Provide the (X, Y) coordinate of the cell's center where the given text is located.  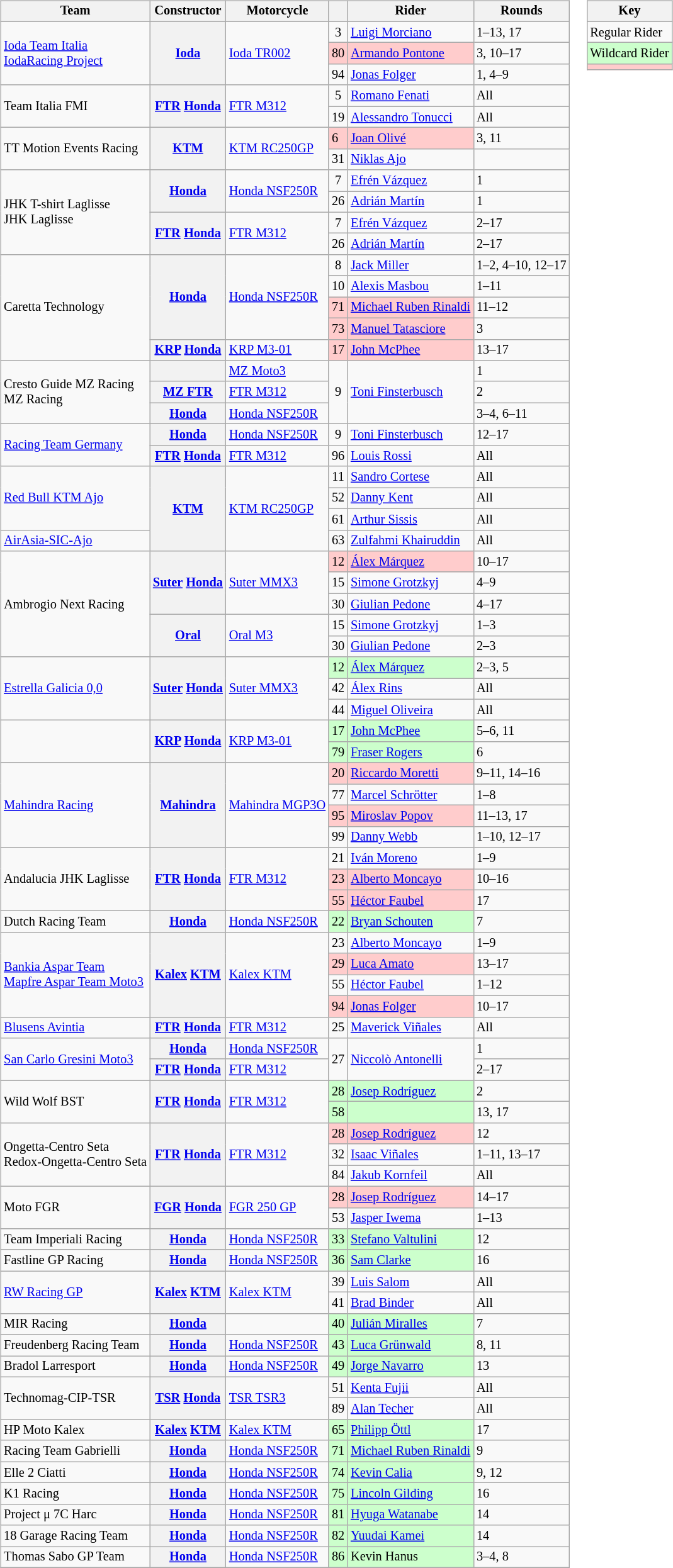
5 (338, 96)
10–16 (521, 880)
Fastline GP Racing (76, 1260)
Riccardo Moretti (410, 773)
19 (338, 117)
Bankia Aspar Team Mapfre Aspar Team Moto3 (76, 975)
Estrella Galicia 0,0 (76, 688)
Danny Webb (410, 837)
25 (338, 1028)
Miroslav Popov (410, 816)
Bradol Larresport (76, 1367)
11–12 (521, 308)
Miguel Oliveira (410, 710)
JHK T-shirt Laglisse JHK Laglisse (76, 213)
MIR Racing (76, 1324)
12–17 (521, 435)
Alan Techer (410, 1409)
Maverick Viñales (410, 1028)
58 (338, 1112)
40 (338, 1324)
4–9 (521, 583)
Luis Salom (410, 1282)
RW Racing GP (76, 1292)
AirAsia-SIC-Ajo (76, 540)
Louis Rossi (410, 456)
Cresto Guide MZ Racing MZ Racing (76, 393)
Mahindra (188, 805)
FGR Honda (188, 1207)
Technomag-CIP-TSR (76, 1398)
Caretta Technology (76, 308)
22 (338, 922)
Bryan Schouten (410, 922)
Ongetta-Centro Seta Redox-Ongetta-Centro Seta (76, 1154)
Rider (410, 11)
Luigi Morciano (410, 32)
1–13 (521, 1218)
61 (338, 519)
Zulfahmi Khairuddin (410, 540)
1–11 (521, 286)
Álex Rins (410, 689)
1, 4–9 (521, 75)
Isaac Viñales (410, 1155)
K1 Racing (76, 1494)
Elle 2 Ciatti (76, 1472)
Ioda Team Italia IodaRacing Project (76, 53)
Joan Olivé (410, 138)
44 (338, 710)
Iván Moreno (410, 858)
86 (338, 1557)
75 (338, 1494)
HP Moto Kalex (76, 1430)
21 (338, 858)
Team Imperiali Racing (76, 1240)
MZ Moto3 (277, 371)
36 (338, 1260)
13, 17 (521, 1112)
Luca Amato (410, 964)
95 (338, 816)
Kevin Hanus (410, 1557)
Blusens Avintia (76, 1028)
39 (338, 1282)
8 (338, 266)
Ioda (188, 53)
31 (338, 159)
Armando Pontone (410, 53)
Romano Fenati (410, 96)
79 (338, 753)
Project μ 7C Harc (76, 1515)
Oral M3 (277, 636)
Team (76, 11)
Team Italia FMI (76, 106)
Luca Grünwald (410, 1345)
Wildcard Rider (630, 53)
Manuel Tatasciore (410, 328)
74 (338, 1472)
Jorge Navarro (410, 1367)
Jack Miller (410, 266)
Mahindra Racing (76, 805)
52 (338, 498)
3–4, 6–11 (521, 413)
Wild Wolf BST (76, 1101)
Mahindra MGP3O (277, 805)
MZ FTR (188, 392)
Thomas Sabo GP Team (76, 1557)
San Carlo Gresini Moto3 (76, 1060)
8, 11 (521, 1345)
Regular Rider (630, 32)
3, 11 (521, 138)
Alessandro Tonucci (410, 117)
Lincoln Gilding (410, 1494)
14–17 (521, 1197)
Jakub Kornfeil (410, 1176)
9–11, 14–16 (521, 773)
Andalucia JHK Laglisse (76, 880)
63 (338, 540)
77 (338, 795)
29 (338, 964)
1–10, 12–17 (521, 837)
Racing Team Gabrielli (76, 1451)
65 (338, 1430)
99 (338, 837)
1–2, 4–10, 12–17 (521, 266)
96 (338, 456)
Niklas Ajo (410, 159)
Fraser Rogers (410, 753)
Racing Team Germany (76, 445)
Danny Kent (410, 498)
Rounds (521, 11)
Ioda TR002 (277, 53)
Alexis Masbou (410, 286)
33 (338, 1240)
Hyuga Watanabe (410, 1515)
Jasper Iwema (410, 1218)
FGR 250 GP (277, 1207)
Ambrogio Next Racing (76, 604)
Red Bull KTM Ajo (76, 498)
32 (338, 1155)
Oral (188, 636)
Moto FGR (76, 1207)
73 (338, 328)
TSR TSR3 (277, 1398)
Yuudai Kamei (410, 1536)
80 (338, 53)
Freudenberg Racing Team (76, 1345)
Constructor (188, 11)
Kenta Fujii (410, 1387)
Sam Clarke (410, 1260)
Sandro Cortese (410, 477)
Marcel Schrötter (410, 795)
82 (338, 1536)
Key (630, 11)
51 (338, 1387)
18 Garage Racing Team (76, 1536)
42 (338, 689)
43 (338, 1345)
5–6, 11 (521, 731)
10 (338, 286)
11–13, 17 (521, 816)
Arthur Sissis (410, 519)
1–13, 17 (521, 32)
Dutch Racing Team (76, 922)
11 (338, 477)
89 (338, 1409)
Niccolò Antonelli (410, 1060)
1–12 (521, 985)
Stefano Valtulini (410, 1240)
Motorcycle (277, 11)
49 (338, 1367)
TSR Honda (188, 1398)
4–17 (521, 604)
Philipp Öttl (410, 1430)
13 (521, 1367)
1–8 (521, 795)
1–3 (521, 625)
2–3, 5 (521, 668)
41 (338, 1303)
81 (338, 1515)
84 (338, 1176)
Julián Miralles (410, 1324)
20 (338, 773)
53 (338, 1218)
Brad Binder (410, 1303)
3–4, 8 (521, 1557)
TT Motion Events Racing (76, 148)
9, 12 (521, 1472)
2–3 (521, 646)
Kevin Calia (410, 1472)
3, 10–17 (521, 53)
1–11, 13–17 (521, 1155)
27 (338, 1060)
